Return the (x, y) coordinate for the center point of the cell that contains the specified text.  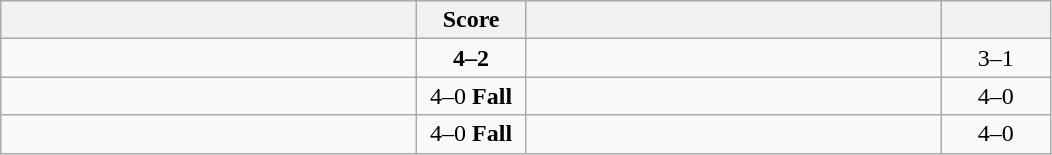
4–2 (472, 58)
3–1 (996, 58)
Score (472, 20)
